Provide the (X, Y) coordinate of the cell's center where the given text is located.  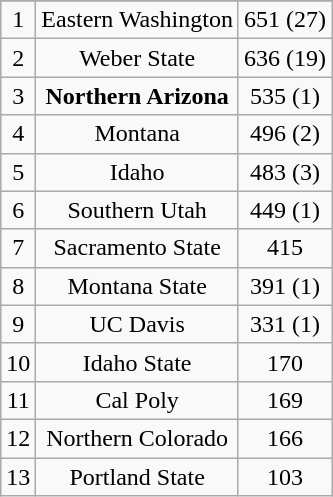
170 (284, 362)
10 (18, 362)
103 (284, 477)
Weber State (138, 58)
11 (18, 400)
Sacramento State (138, 248)
169 (284, 400)
9 (18, 324)
Eastern Washington (138, 20)
Cal Poly (138, 400)
391 (1) (284, 286)
5 (18, 172)
331 (1) (284, 324)
Southern Utah (138, 210)
Montana (138, 134)
3 (18, 96)
415 (284, 248)
Portland State (138, 477)
12 (18, 438)
535 (1) (284, 96)
4 (18, 134)
1 (18, 20)
Idaho State (138, 362)
Northern Arizona (138, 96)
UC Davis (138, 324)
8 (18, 286)
Northern Colorado (138, 438)
166 (284, 438)
636 (19) (284, 58)
Montana State (138, 286)
651 (27) (284, 20)
2 (18, 58)
Idaho (138, 172)
483 (3) (284, 172)
449 (1) (284, 210)
7 (18, 248)
496 (2) (284, 134)
13 (18, 477)
6 (18, 210)
